Output the [x, y] coordinate of the center of the cell containing the given text.  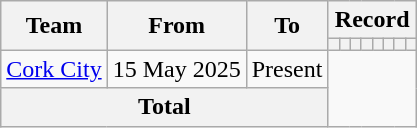
Present [287, 69]
From [176, 26]
Record [372, 20]
Team [54, 26]
15 May 2025 [176, 69]
Cork City [54, 69]
Total [164, 107]
To [287, 26]
